Search for the cell housing the specified text and yield its (x, y) center coordinate. 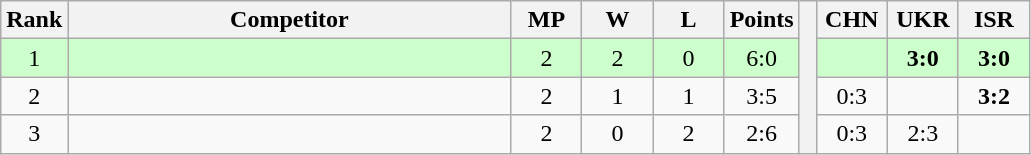
Points (762, 20)
Rank (34, 20)
6:0 (762, 58)
CHN (852, 20)
2:6 (762, 134)
UKR (922, 20)
ISR (994, 20)
L (688, 20)
3 (34, 134)
W (618, 20)
MP (546, 20)
3:5 (762, 96)
3:2 (994, 96)
2:3 (922, 134)
Competitor (290, 20)
